Return [x, y] of the center of cell containing provided text 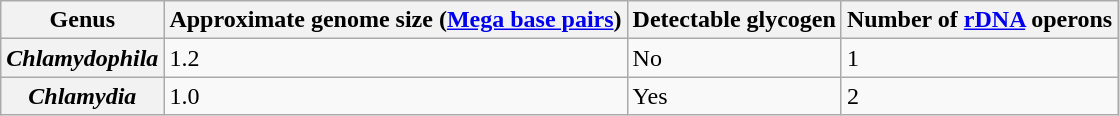
2 [979, 96]
Yes [734, 96]
Number of rDNA operons [979, 20]
1.0 [396, 96]
Approximate genome size (Mega base pairs) [396, 20]
1 [979, 58]
Chlamydophila [82, 58]
Chlamydia [82, 96]
1.2 [396, 58]
Detectable glycogen [734, 20]
No [734, 58]
Genus [82, 20]
